Scan for the cell matching the given text and deliver its [X, Y] coordinate at center. 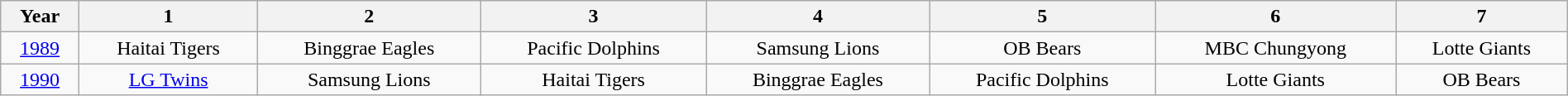
5 [1042, 17]
3 [594, 17]
7 [1482, 17]
2 [369, 17]
4 [817, 17]
MBC Chungyong [1275, 48]
6 [1275, 17]
1989 [40, 48]
1 [168, 17]
Year [40, 17]
LG Twins [168, 79]
1990 [40, 79]
